Find where the given text appears and provide that cell's center as [x, y] coordinate. 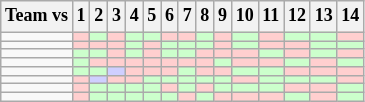
2 [99, 16]
13 [324, 16]
4 [134, 16]
14 [350, 16]
6 [170, 16]
9 [223, 16]
7 [187, 16]
5 [152, 16]
1 [81, 16]
11 [271, 16]
Team vs [37, 16]
3 [117, 16]
12 [298, 16]
8 [205, 16]
10 [244, 16]
